Return the [X, Y] coordinate for the center point of the cell that contains the specified text.  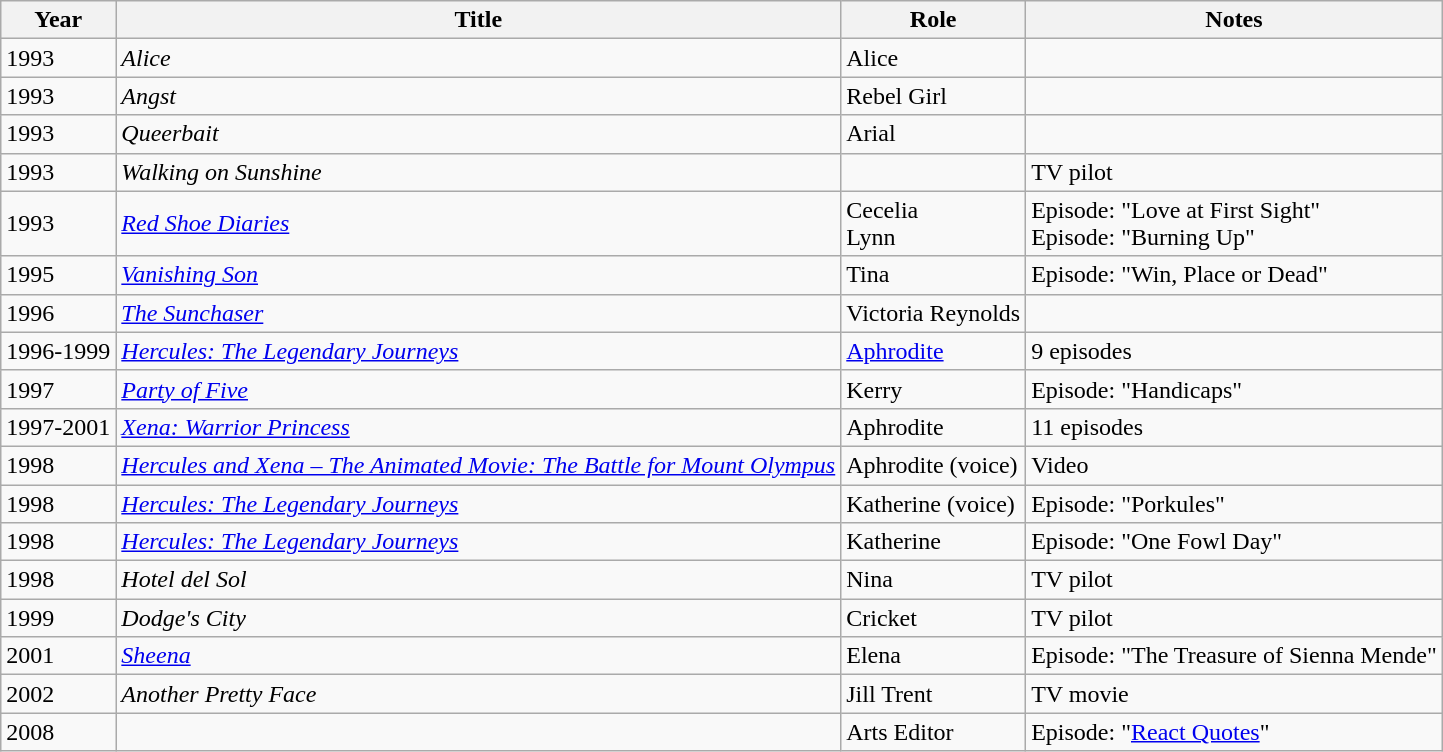
2008 [58, 732]
Episode: "Win, Place or Dead" [1234, 275]
Year [58, 20]
1996-1999 [58, 351]
Sheena [478, 656]
Vanishing Son [478, 275]
Victoria Reynolds [934, 313]
The Sunchaser [478, 313]
Jill Trent [934, 694]
Notes [1234, 20]
2001 [58, 656]
Xena: Warrior Princess [478, 427]
Katherine (voice) [934, 503]
Video [1234, 465]
Rebel Girl [934, 96]
Angst [478, 96]
Episode: "Handicaps" [1234, 389]
Dodge's City [478, 618]
Episode: "Porkules" [1234, 503]
Queerbait [478, 134]
Another Pretty Face [478, 694]
9 episodes [1234, 351]
Party of Five [478, 389]
Role [934, 20]
Hercules and Xena – The Animated Movie: The Battle for Mount Olympus [478, 465]
Tina [934, 275]
Episode: "Love at First Sight"Episode: "Burning Up" [1234, 224]
Title [478, 20]
TV movie [1234, 694]
Episode: "The Treasure of Sienna Mende" [1234, 656]
1995 [58, 275]
Kerry [934, 389]
Elena [934, 656]
2002 [58, 694]
Nina [934, 580]
1997-2001 [58, 427]
11 episodes [1234, 427]
Walking on Sunshine [478, 172]
1997 [58, 389]
CeceliaLynn [934, 224]
Arts Editor [934, 732]
Aphrodite (voice) [934, 465]
1996 [58, 313]
Katherine [934, 542]
Cricket [934, 618]
Arial [934, 134]
Red Shoe Diaries [478, 224]
Episode: "One Fowl Day" [1234, 542]
Episode: "React Quotes" [1234, 732]
Hotel del Sol [478, 580]
1999 [58, 618]
